From the cell containing the given text, extract its center point as (x, y) coordinate. 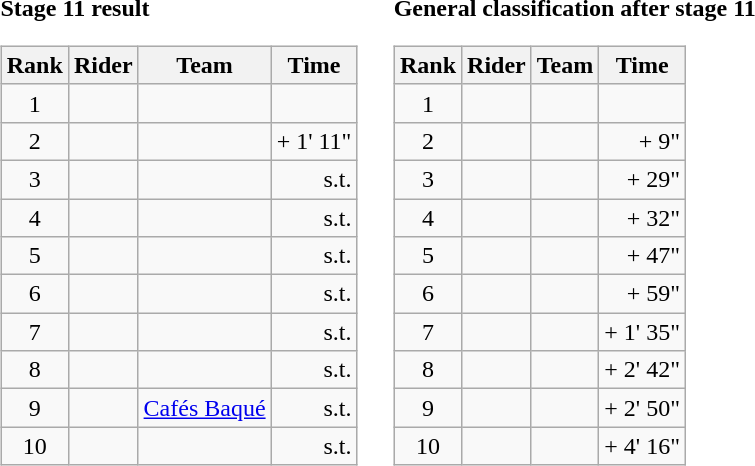
+ 2' 42" (642, 370)
+ 9" (642, 141)
+ 59" (642, 294)
+ 32" (642, 217)
+ 47" (642, 256)
+ 1' 35" (642, 332)
+ 1' 11" (314, 141)
+ 4' 16" (642, 446)
+ 2' 50" (642, 408)
+ 29" (642, 179)
Cafés Baqué (204, 408)
